Provide the (X, Y) coordinate of the cell's center where the given text is located.  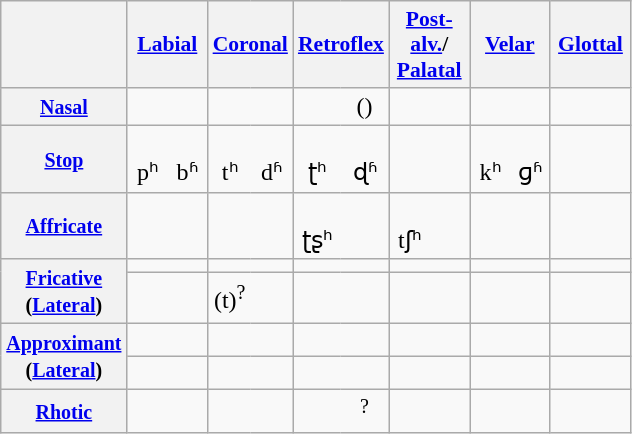
Labial (168, 44)
tʃʰ (409, 226)
tʰ (230, 158)
ɖʱ (365, 158)
() (365, 106)
? (365, 412)
Glottal (590, 44)
Nasal (64, 106)
(t)? (230, 298)
kʰ (490, 158)
Post-alv./Palatal (430, 44)
bʱ (187, 158)
ʈʂʰ (317, 226)
pʰ (147, 158)
Stop (64, 158)
ʈʰ (317, 158)
Fricative(Lateral) (64, 292)
Velar (510, 44)
Coronal (250, 44)
Retroflex (341, 44)
Affricate (64, 226)
Rhotic (64, 412)
ɡʱ (530, 158)
Approximant(Lateral) (64, 356)
dʱ (272, 158)
